Extract the (X, Y) coordinate from the center of the cell holding the provided text.  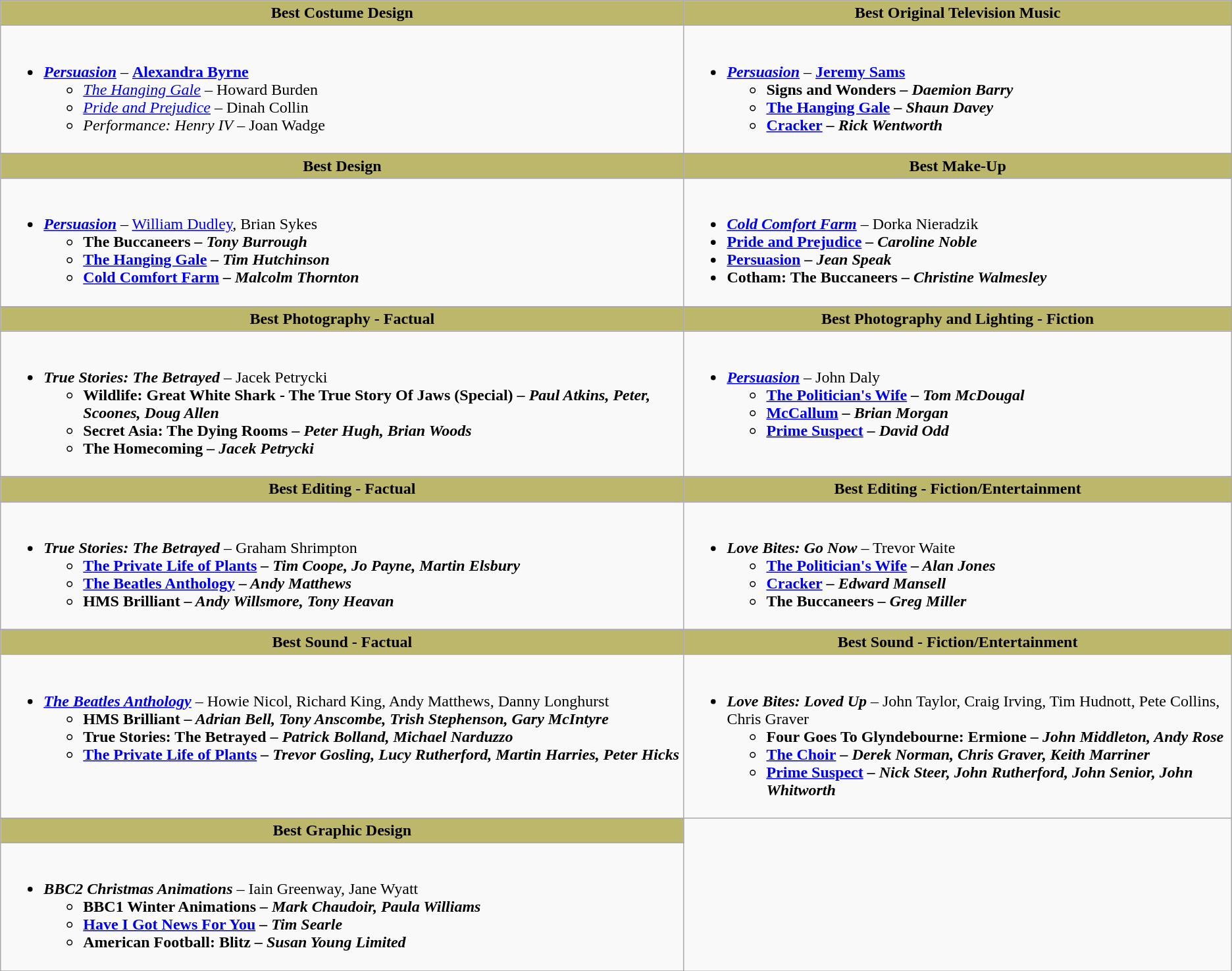
Best Make-Up (958, 166)
Persuasion – Jeremy SamsSigns and Wonders – Daemion BarryThe Hanging Gale – Shaun DaveyCracker – Rick Wentworth (958, 90)
Cold Comfort Farm – Dorka NieradzikPride and Prejudice – Caroline NoblePersuasion – Jean SpeakCotham: The Buccaneers – Christine Walmesley (958, 242)
Persuasion – John DalyThe Politician's Wife – Tom McDougalMcCallum – Brian MorganPrime Suspect – David Odd (958, 404)
Best Photography - Factual (342, 319)
Love Bites: Go Now – Trevor WaiteThe Politician's Wife – Alan JonesCracker – Edward MansellThe Buccaneers – Greg Miller (958, 565)
Best Sound - Factual (342, 642)
Best Graphic Design (342, 830)
Persuasion – William Dudley, Brian SykesThe Buccaneers – Tony BurroughThe Hanging Gale – Tim HutchinsonCold Comfort Farm – Malcolm Thornton (342, 242)
Best Photography and Lighting - Fiction (958, 319)
Best Original Television Music (958, 13)
Best Editing - Fiction/Entertainment (958, 489)
Best Sound - Fiction/Entertainment (958, 642)
Best Design (342, 166)
Best Editing - Factual (342, 489)
Persuasion – Alexandra ByrneThe Hanging Gale – Howard BurdenPride and Prejudice – Dinah CollinPerformance: Henry IV – Joan Wadge (342, 90)
Best Costume Design (342, 13)
